Pinpoint the cell where the given text exists, returning its [X, Y] midpoint coordinate. 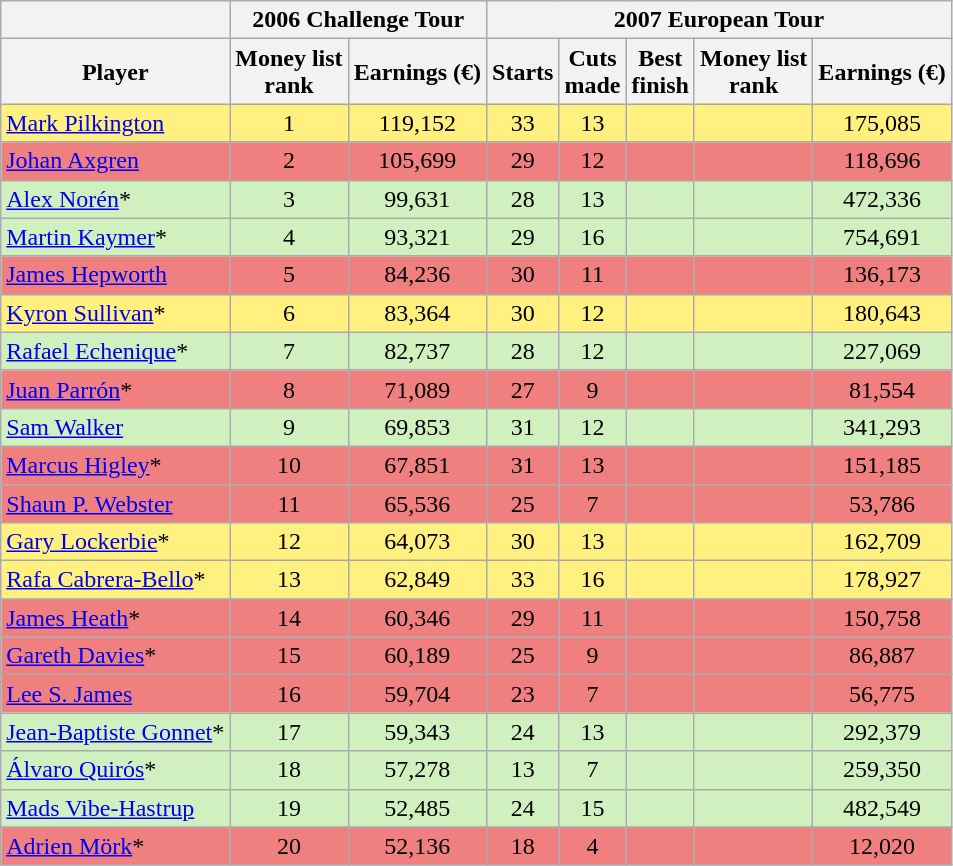
2006 Challenge Tour [358, 20]
Gary Lockerbie* [116, 542]
Johan Axgren [116, 161]
227,069 [882, 351]
105,699 [417, 161]
180,643 [882, 313]
71,089 [417, 389]
292,379 [882, 732]
754,691 [882, 237]
2 [289, 161]
82,737 [417, 351]
175,085 [882, 123]
119,152 [417, 123]
151,185 [882, 465]
Kyron Sullivan* [116, 313]
Lee S. James [116, 694]
Rafa Cabrera-Bello* [116, 580]
81,554 [882, 389]
8 [289, 389]
65,536 [417, 503]
2007 European Tour [720, 20]
Marcus Higley* [116, 465]
Player [116, 72]
10 [289, 465]
17 [289, 732]
Mads Vibe-Hastrup [116, 808]
Álvaro Quirós* [116, 770]
5 [289, 275]
67,851 [417, 465]
69,853 [417, 427]
14 [289, 618]
178,927 [882, 580]
Adrien Mörk* [116, 846]
162,709 [882, 542]
59,343 [417, 732]
Starts [523, 72]
56,775 [882, 694]
20 [289, 846]
60,189 [417, 656]
150,758 [882, 618]
341,293 [882, 427]
259,350 [882, 770]
93,321 [417, 237]
52,136 [417, 846]
84,236 [417, 275]
482,549 [882, 808]
Martin Kaymer* [116, 237]
83,364 [417, 313]
Bestfinish [660, 72]
99,631 [417, 199]
James Heath* [116, 618]
86,887 [882, 656]
23 [523, 694]
60,346 [417, 618]
12,020 [882, 846]
1 [289, 123]
Shaun P. Webster [116, 503]
Sam Walker [116, 427]
Jean-Baptiste Gonnet* [116, 732]
3 [289, 199]
Mark Pilkington [116, 123]
Rafael Echenique* [116, 351]
Cutsmade [592, 72]
52,485 [417, 808]
Alex Norén* [116, 199]
19 [289, 808]
62,849 [417, 580]
6 [289, 313]
64,073 [417, 542]
57,278 [417, 770]
472,336 [882, 199]
James Hepworth [116, 275]
53,786 [882, 503]
136,173 [882, 275]
118,696 [882, 161]
59,704 [417, 694]
Gareth Davies* [116, 656]
Juan Parrón* [116, 389]
27 [523, 389]
